Output the [x, y] coordinate of the center of the cell containing the given text.  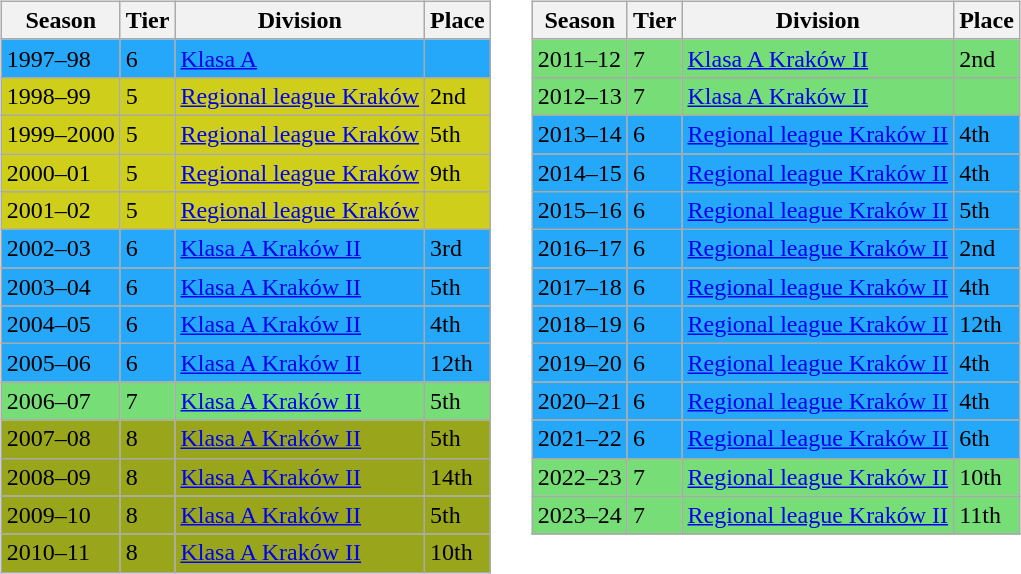
2010–11 [60, 553]
11th [987, 515]
2019–20 [580, 363]
2009–10 [60, 515]
9th [458, 173]
2002–03 [60, 249]
2020–21 [580, 401]
3rd [458, 249]
2000–01 [60, 173]
2016–17 [580, 249]
2005–06 [60, 363]
1998–99 [60, 96]
2022–23 [580, 477]
2006–07 [60, 401]
2001–02 [60, 211]
2023–24 [580, 515]
2021–22 [580, 439]
2011–12 [580, 58]
2004–05 [60, 325]
2014–15 [580, 173]
2013–14 [580, 134]
6th [987, 439]
1999–2000 [60, 134]
2017–18 [580, 287]
Klasa A [300, 58]
2007–08 [60, 439]
2003–04 [60, 287]
2015–16 [580, 211]
2018–19 [580, 325]
14th [458, 477]
2008–09 [60, 477]
2012–13 [580, 96]
1997–98 [60, 58]
